Output the (x, y) coordinate of the center of the cell containing the given text.  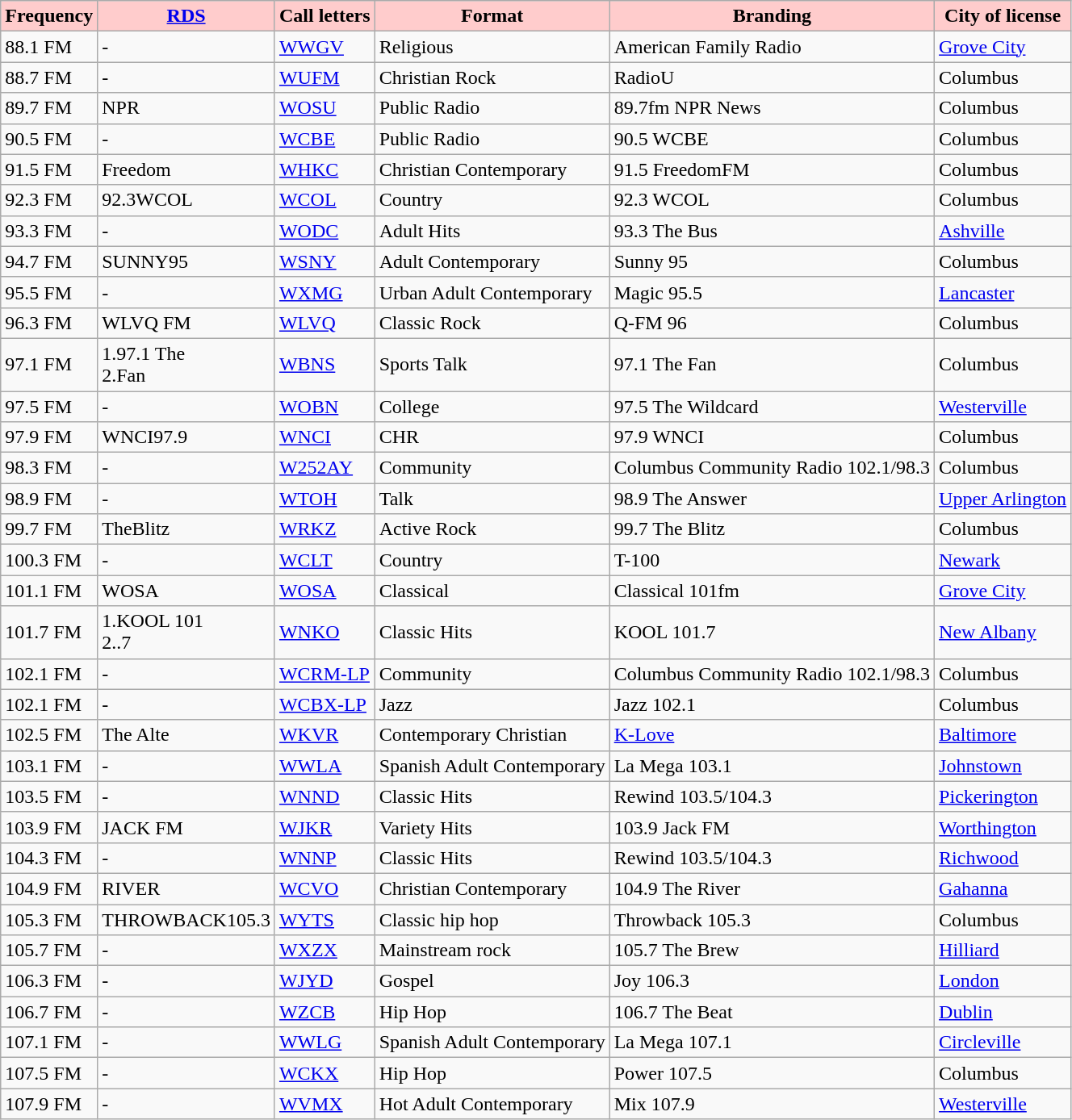
WLVQ (325, 323)
Format (492, 16)
WRKZ (325, 529)
WCKX (325, 1073)
T-100 (772, 560)
Jazz 102.1 (772, 704)
Hilliard (1003, 951)
WCBE (325, 139)
88.7 FM (49, 77)
106.7 The Beat (772, 1012)
Dublin (1003, 1012)
Classic hip hop (492, 919)
WTOH (325, 499)
104.9 FM (49, 888)
Sports Talk (492, 365)
88.1 FM (49, 47)
107.5 FM (49, 1073)
Throwback 105.3 (772, 919)
Call letters (325, 16)
NPR (186, 108)
90.5 FM (49, 139)
100.3 FM (49, 560)
Classical 101fm (772, 591)
97.1 The Fan (772, 365)
KOOL 101.7 (772, 633)
107.9 FM (49, 1104)
104.3 FM (49, 858)
107.1 FM (49, 1043)
College (492, 406)
Freedom (186, 169)
Hot Adult Contemporary (492, 1104)
WHKC (325, 169)
Johnstown (1003, 766)
95.5 FM (49, 292)
103.9 Jack FM (772, 827)
London (1003, 981)
WCVO (325, 888)
WNCI (325, 437)
Lancaster (1003, 292)
WWLA (325, 766)
SUNNY95 (186, 261)
105.7 FM (49, 951)
Talk (492, 499)
92.3WCOL (186, 200)
92.3 FM (49, 200)
WVMX (325, 1104)
Q-FM 96 (772, 323)
WJKR (325, 827)
93.3 The Bus (772, 231)
Ashville (1003, 231)
94.7 FM (49, 261)
WNNP (325, 858)
Power 107.5 (772, 1073)
Christian Rock (492, 77)
Richwood (1003, 858)
WUFM (325, 77)
Contemporary Christian (492, 735)
89.7 FM (49, 108)
Branding (772, 16)
K-Love (772, 735)
Gahanna (1003, 888)
Urban Adult Contemporary (492, 292)
106.3 FM (49, 981)
RDS (186, 16)
99.7 FM (49, 529)
WNND (325, 796)
CHR (492, 437)
New Albany (1003, 633)
RadioU (772, 77)
Sunny 95 (772, 261)
WBNS (325, 365)
WCBX-LP (325, 704)
93.3 FM (49, 231)
101.7 FM (49, 633)
Circleville (1003, 1043)
105.7 The Brew (772, 951)
Baltimore (1003, 735)
City of license (1003, 16)
Classical (492, 591)
Religious (492, 47)
JACK FM (186, 827)
WLVQ FM (186, 323)
89.7fm NPR News (772, 108)
WCLT (325, 560)
97.9 WNCI (772, 437)
Mix 107.9 (772, 1104)
WZCB (325, 1012)
WKVR (325, 735)
American Family Radio (772, 47)
WYTS (325, 919)
97.5 FM (49, 406)
106.7 FM (49, 1012)
96.3 FM (49, 323)
105.3 FM (49, 919)
Gospel (492, 981)
WWLG (325, 1043)
TheBlitz (186, 529)
WSNY (325, 261)
WOSU (325, 108)
103.1 FM (49, 766)
WJYD (325, 981)
The Alte (186, 735)
97.9 FM (49, 437)
La Mega 107.1 (772, 1043)
Adult Hits (492, 231)
Pickerington (1003, 796)
WWGV (325, 47)
104.9 The River (772, 888)
98.3 FM (49, 468)
Frequency (49, 16)
RIVER (186, 888)
WNCI97.9 (186, 437)
101.1 FM (49, 591)
WCRM-LP (325, 674)
La Mega 103.1 (772, 766)
WODC (325, 231)
92.3 WCOL (772, 200)
103.9 FM (49, 827)
Jazz (492, 704)
91.5 FM (49, 169)
WXMG (325, 292)
Variety Hits (492, 827)
97.1 FM (49, 365)
102.5 FM (49, 735)
WCOL (325, 200)
103.5 FM (49, 796)
98.9 The Answer (772, 499)
Mainstream rock (492, 951)
Newark (1003, 560)
91.5 FreedomFM (772, 169)
1.97.1 The 2.Fan (186, 365)
Classic Rock (492, 323)
THROWBACK105.3 (186, 919)
1.KOOL 101 2..7 (186, 633)
Worthington (1003, 827)
Magic 95.5 (772, 292)
97.5 The Wildcard (772, 406)
Upper Arlington (1003, 499)
98.9 FM (49, 499)
WXZX (325, 951)
W252AY (325, 468)
Joy 106.3 (772, 981)
WNKO (325, 633)
90.5 WCBE (772, 139)
Active Rock (492, 529)
99.7 The Blitz (772, 529)
WOBN (325, 406)
Adult Contemporary (492, 261)
